Capture the cell that displays the provided text and extract its (x, y) central coordinate. 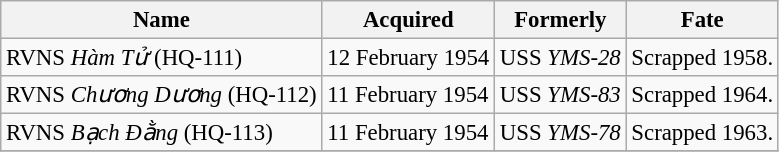
Name (162, 20)
USS YMS-83 (561, 95)
RVNS Chương Dương (HQ-112) (162, 95)
Formerly (561, 20)
Fate (702, 20)
Scrapped 1963. (702, 133)
USS YMS-28 (561, 58)
Scrapped 1958. (702, 58)
USS YMS-78 (561, 133)
Acquired (408, 20)
12 February 1954 (408, 58)
Scrapped 1964. (702, 95)
RVNS Bạch Đằng (HQ-113) (162, 133)
RVNS Hàm Tử (HQ-111) (162, 58)
